Extract the [x, y] coordinate from the center of the cell holding the provided text.  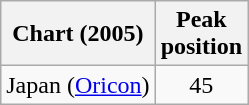
Peakposition [201, 34]
Chart (2005) [78, 34]
45 [201, 85]
Japan (Oricon) [78, 85]
